Output the [X, Y] coordinate of the center of the cell containing the given text.  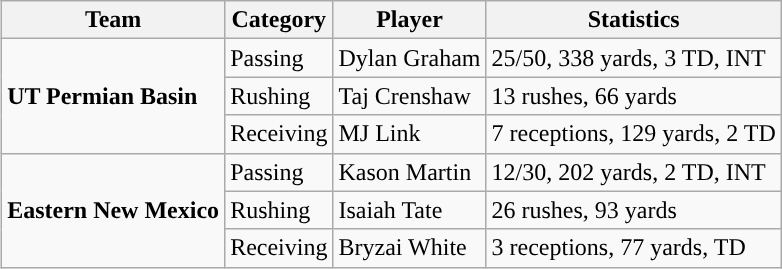
13 rushes, 66 yards [634, 96]
12/30, 202 yards, 2 TD, INT [634, 172]
Dylan Graham [410, 58]
Team [114, 20]
Taj Crenshaw [410, 96]
Isaiah Tate [410, 210]
Eastern New Mexico [114, 210]
Player [410, 20]
7 receptions, 129 yards, 2 TD [634, 134]
UT Permian Basin [114, 96]
25/50, 338 yards, 3 TD, INT [634, 58]
26 rushes, 93 yards [634, 210]
Statistics [634, 20]
Bryzai White [410, 248]
Category [279, 20]
Kason Martin [410, 172]
3 receptions, 77 yards, TD [634, 248]
MJ Link [410, 134]
